Locate the cell with the specified text and output its [x, y] center coordinate. 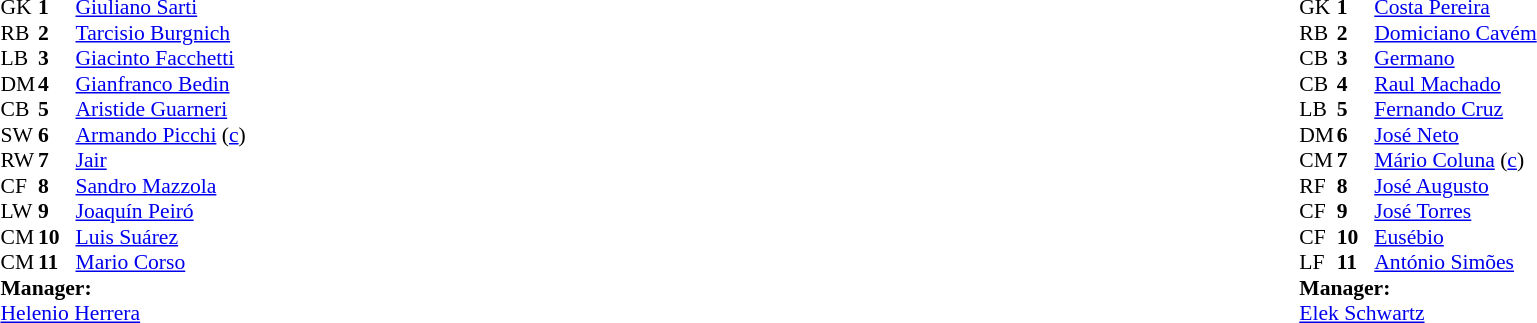
José Neto [1455, 135]
Joaquín Peiró [161, 211]
José Augusto [1455, 186]
Mário Coluna (c) [1455, 161]
Gianfranco Bedin [161, 84]
Mario Corso [161, 263]
José Torres [1455, 211]
Sandro Mazzola [161, 186]
Giacinto Facchetti [161, 59]
Fernando Cruz [1455, 109]
RW [19, 161]
Jair [161, 161]
Eusébio [1455, 237]
António Simões [1455, 263]
LW [19, 211]
RF [1318, 186]
Luis Suárez [161, 237]
Armando Picchi (c) [161, 135]
Germano [1455, 59]
LF [1318, 263]
Aristide Guarneri [161, 109]
SW [19, 135]
Domiciano Cavém [1455, 33]
Raul Machado [1455, 84]
Tarcisio Burgnich [161, 33]
